Search for the cell housing the specified text and yield its (X, Y) center coordinate. 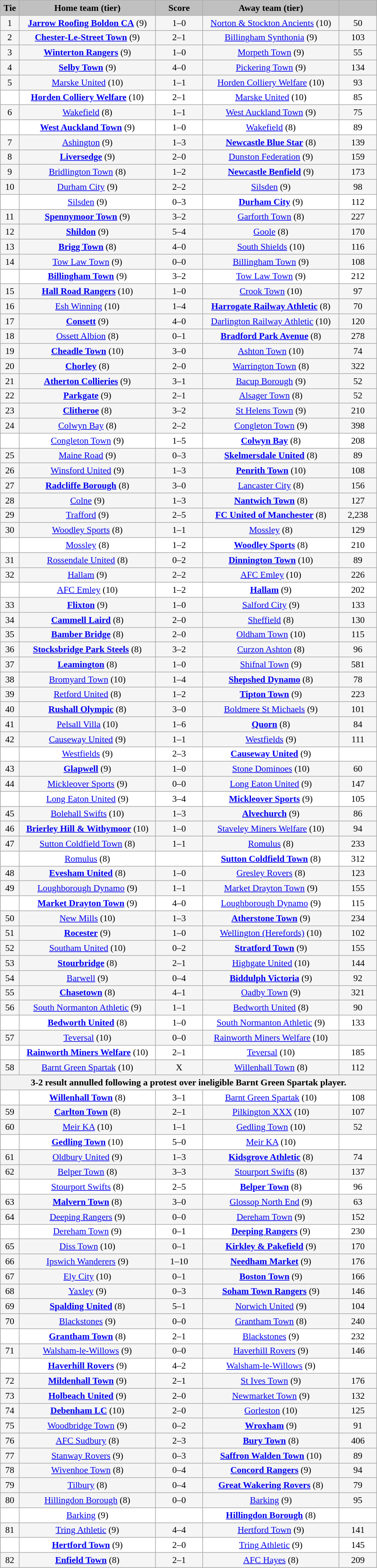
Wivenhoe Town (8) (88, 1470)
Esh Winning (10) (88, 307)
230 (358, 1232)
Liversedge (9) (88, 157)
95 (358, 1501)
14 (10, 262)
46 (10, 829)
4–2 (179, 1366)
208 (358, 441)
84 (358, 724)
Bamber Bridge (8) (88, 635)
Malvern Town (8) (88, 1202)
2 (10, 38)
82 (10, 1560)
Morpeth Town (9) (271, 53)
406 (358, 1441)
Concord Rangers (9) (271, 1470)
2,238 (358, 515)
Newcastle Benfield (9) (271, 172)
90 (358, 1008)
Rocester (9) (88, 933)
137 (358, 1172)
45 (10, 814)
4 (10, 68)
18 (10, 336)
Oadby Town (9) (271, 993)
Barwell (9) (88, 978)
5 (10, 83)
Atherstone Town (9) (271, 918)
209 (358, 1560)
Gorleston (10) (271, 1411)
111 (358, 739)
Dunston Federation (9) (271, 157)
Norton & Stockton Ancients (10) (271, 23)
Parkgate (9) (88, 396)
Soham Town Rangers (9) (271, 1292)
85 (358, 98)
234 (358, 918)
Retford United (8) (88, 695)
38 (10, 679)
Kidsgrove Athletic (8) (271, 1157)
3–3 (179, 1172)
Norwich United (9) (271, 1307)
19 (10, 351)
Boston Town (9) (271, 1276)
Stratford Town (9) (271, 948)
141 (358, 1530)
102 (358, 933)
30 (10, 530)
65 (10, 1247)
7 (10, 142)
312 (358, 859)
185 (358, 1053)
41 (10, 724)
58 (10, 1068)
226 (358, 575)
Yaxley (9) (88, 1292)
Curzon Ashton (8) (271, 650)
Boldmere St Michaels (9) (271, 710)
Goole (8) (271, 232)
Stocksbridge Park Steels (8) (88, 650)
101 (358, 710)
Atherton Collieries (9) (88, 381)
Bridlington Town (8) (88, 172)
Debenham LC (10) (88, 1411)
Chasetown (8) (88, 993)
Kirkley & Pakefield (9) (271, 1247)
Ely City (10) (88, 1276)
Pilkington XXX (10) (271, 1112)
6 (10, 113)
Holbeach United (9) (88, 1396)
Consett (9) (88, 321)
Chester-Le-Street Town (9) (88, 38)
Rushall Olympic (8) (88, 710)
Newcastle Blue Star (8) (271, 142)
48 (10, 873)
10 (10, 187)
42 (10, 739)
Billingham Synthonia (9) (271, 38)
1–6 (179, 724)
56 (10, 1008)
AFC Hayes (8) (271, 1560)
3-2 result annulled following a protest over ineligible Barnt Green Spartak player. (188, 1082)
103 (358, 38)
Home team (tier) (88, 8)
68 (10, 1292)
120 (358, 321)
53 (10, 963)
Glapwell (9) (88, 769)
47 (10, 844)
1–5 (179, 441)
Bolehall Swifts (10) (88, 814)
Nantwich Town (8) (271, 501)
202 (358, 590)
73 (10, 1396)
Winsford United (9) (88, 471)
Tie (10, 8)
Selby Town (9) (88, 68)
Ashton Town (10) (271, 351)
Brigg Town (8) (88, 247)
Lancaster City (8) (271, 486)
X (179, 1068)
105 (358, 799)
St Helens Town (9) (271, 411)
43 (10, 769)
71 (10, 1351)
97 (358, 292)
Warrington Town (8) (271, 366)
145 (358, 1545)
Staveley Miners Welfare (10) (271, 829)
Bacup Borough (9) (271, 381)
Oldham Town (10) (271, 635)
AFC Sudbury (8) (88, 1441)
Cammell Laird (8) (88, 620)
Chorley (8) (88, 366)
Biddulph Victoria (9) (271, 978)
40 (10, 710)
61 (10, 1157)
5–0 (179, 1142)
3 (10, 53)
Salford City (9) (271, 605)
12 (10, 232)
36 (10, 650)
Needham Market (9) (271, 1262)
Maine Road (9) (88, 456)
93 (358, 83)
22 (10, 396)
Ashington (9) (88, 142)
Garforth Town (8) (271, 217)
Diss Town (10) (88, 1247)
91 (358, 1426)
76 (10, 1441)
321 (358, 993)
Skelmersdale United (8) (271, 456)
Alsager Town (8) (271, 396)
Tipton Town (9) (271, 695)
Dinnington Town (10) (271, 560)
139 (358, 142)
147 (358, 784)
173 (358, 172)
Pickering Town (9) (271, 68)
16 (10, 307)
Quorn (8) (271, 724)
66 (10, 1262)
51 (10, 933)
Mildenhall Town (9) (88, 1381)
Winterton Rangers (9) (88, 53)
Wellington (Herefords) (10) (271, 933)
132 (358, 1396)
Harrogate Railway Athletic (8) (271, 307)
98 (358, 187)
Highgate United (10) (271, 963)
127 (358, 501)
Jarrow Roofing Boldon CA (9) (88, 23)
Score (179, 8)
Brierley Hill & Withymoor (10) (88, 829)
64 (10, 1217)
24 (10, 426)
212 (358, 276)
144 (358, 963)
Spennymoor Town (9) (88, 217)
Wroxham (9) (271, 1426)
28 (10, 501)
Sheffield (8) (271, 620)
Spalding United (8) (88, 1307)
Hall Road Rangers (10) (88, 292)
Stanway Rovers (9) (88, 1456)
Ipswich Wanderers (9) (88, 1262)
129 (358, 530)
Great Wakering Rovers (8) (271, 1485)
Penrith Town (10) (271, 471)
Oldbury United (9) (88, 1157)
80 (10, 1501)
FC United of Manchester (8) (271, 515)
69 (10, 1307)
44 (10, 784)
Clitheroe (8) (88, 411)
581 (358, 665)
11 (10, 217)
125 (358, 1411)
Saffron Walden Town (10) (271, 1456)
21 (10, 381)
Enfield Town (8) (88, 1560)
4–1 (179, 993)
5–4 (179, 232)
123 (358, 873)
Bury Town (8) (271, 1441)
Cheadle Town (10) (88, 351)
134 (358, 68)
54 (10, 978)
62 (10, 1172)
232 (358, 1336)
104 (358, 1307)
St Ives Town (9) (271, 1381)
Stourbridge (8) (88, 963)
33 (10, 605)
South Shields (10) (271, 247)
32 (10, 575)
278 (358, 336)
Pelsall Villa (10) (88, 724)
35 (10, 635)
49 (10, 889)
Leamington (8) (88, 665)
Rossendale United (8) (88, 560)
130 (358, 620)
37 (10, 665)
57 (10, 1038)
1 (10, 23)
227 (358, 217)
159 (358, 157)
81 (10, 1530)
Glossop North End (9) (271, 1202)
152 (358, 1217)
15 (10, 292)
Stone Dominoes (10) (271, 769)
Woodbridge Town (9) (88, 1426)
Shildon (9) (88, 232)
Southam United (10) (88, 948)
59 (10, 1112)
Crook Town (10) (271, 292)
77 (10, 1456)
Bradford Park Avenue (8) (271, 336)
Away team (tier) (271, 8)
13 (10, 247)
322 (358, 366)
34 (10, 620)
72 (10, 1381)
Alvechurch (9) (271, 814)
25 (10, 456)
39 (10, 695)
Gresley Rovers (8) (271, 873)
Ossett Albion (8) (88, 336)
Carlton Town (8) (88, 1112)
223 (358, 695)
233 (358, 844)
5–1 (179, 1307)
29 (10, 515)
27 (10, 486)
31 (10, 560)
New Mills (10) (88, 918)
Flixton (9) (88, 605)
20 (10, 366)
1–10 (179, 1262)
Darlington Railway Athletic (10) (271, 321)
67 (10, 1276)
23 (10, 411)
Newmarket Town (9) (271, 1396)
116 (358, 247)
3–4 (179, 799)
Shifnal Town (9) (271, 665)
86 (358, 814)
Colne (9) (88, 501)
9 (10, 172)
4–4 (179, 1530)
156 (358, 486)
398 (358, 426)
Radcliffe Borough (8) (88, 486)
26 (10, 471)
17 (10, 321)
166 (358, 1276)
107 (358, 1112)
Tilbury (8) (88, 1485)
240 (358, 1321)
Shepshed Dynamo (8) (271, 679)
92 (358, 978)
Evesham United (8) (88, 873)
Trafford (9) (88, 515)
Bromyard Town (10) (88, 679)
8 (10, 157)
